Detect which cell encompasses the target text, then output its [X, Y] center coordinate. 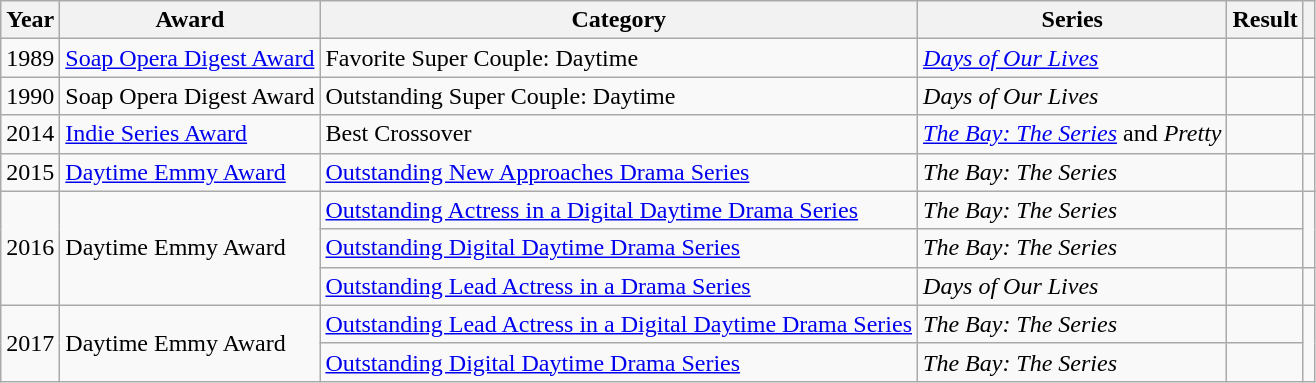
2015 [30, 172]
Favorite Super Couple: Daytime [619, 58]
Award [190, 20]
Year [30, 20]
Result [1265, 20]
Outstanding Super Couple: Daytime [619, 96]
Category [619, 20]
Series [1072, 20]
2014 [30, 134]
Outstanding Actress in a Digital Daytime Drama Series [619, 210]
2017 [30, 343]
Best Crossover [619, 134]
2016 [30, 248]
The Bay: The Series and Pretty [1072, 134]
1990 [30, 96]
1989 [30, 58]
Outstanding Lead Actress in a Drama Series [619, 286]
Outstanding Lead Actress in a Digital Daytime Drama Series [619, 324]
Indie Series Award [190, 134]
Outstanding New Approaches Drama Series [619, 172]
